Determine the (X, Y) coordinate at the center of the cell enclosing the given text.  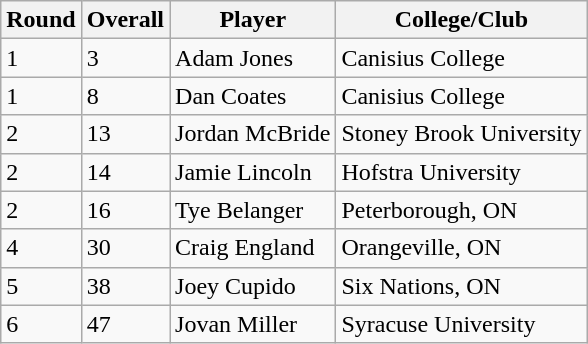
16 (125, 210)
13 (125, 134)
Craig England (253, 248)
30 (125, 248)
Round (41, 20)
Dan Coates (253, 96)
Jovan Miller (253, 324)
3 (125, 58)
Player (253, 20)
Adam Jones (253, 58)
47 (125, 324)
Stoney Brook University (462, 134)
4 (41, 248)
Jamie Lincoln (253, 172)
38 (125, 286)
Syracuse University (462, 324)
Hofstra University (462, 172)
6 (41, 324)
College/Club (462, 20)
Jordan McBride (253, 134)
5 (41, 286)
14 (125, 172)
Tye Belanger (253, 210)
Joey Cupido (253, 286)
8 (125, 96)
Orangeville, ON (462, 248)
Six Nations, ON (462, 286)
Overall (125, 20)
Peterborough, ON (462, 210)
